Scan for the cell matching the given text and deliver its (x, y) coordinate at center. 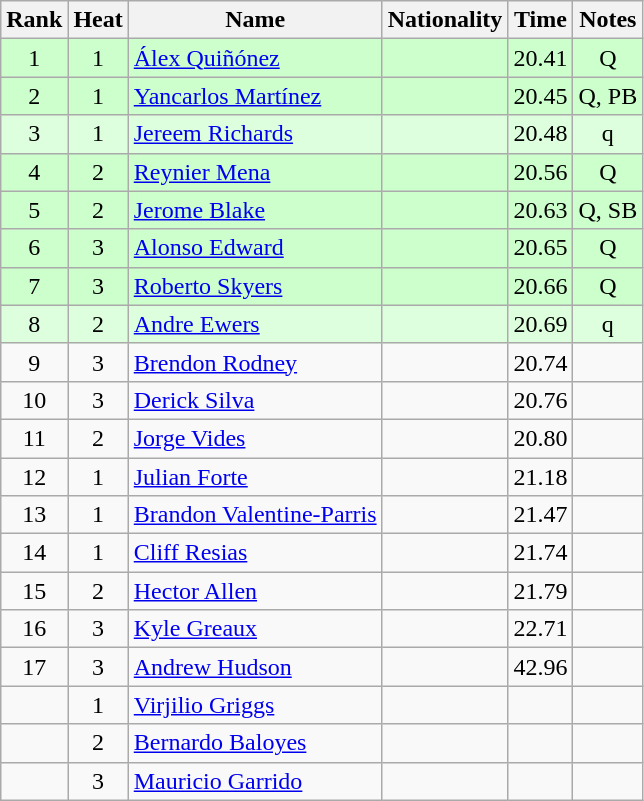
Time (540, 20)
9 (34, 362)
Álex Quiñónez (255, 58)
Bernardo Baloyes (255, 743)
20.56 (540, 172)
Jereem Richards (255, 134)
13 (34, 515)
17 (34, 667)
8 (34, 324)
Julian Forte (255, 477)
Reynier Mena (255, 172)
Derick Silva (255, 400)
20.65 (540, 248)
Brandon Valentine-Parris (255, 515)
Rank (34, 20)
Kyle Greaux (255, 629)
42.96 (540, 667)
Yancarlos Martínez (255, 96)
20.45 (540, 96)
20.76 (540, 400)
20.48 (540, 134)
7 (34, 286)
Q, SB (608, 210)
Andre Ewers (255, 324)
Brendon Rodney (255, 362)
Jorge Vides (255, 438)
Heat (98, 20)
20.74 (540, 362)
20.66 (540, 286)
20.63 (540, 210)
Notes (608, 20)
21.47 (540, 515)
Name (255, 20)
Mauricio Garrido (255, 781)
14 (34, 553)
22.71 (540, 629)
12 (34, 477)
Q, PB (608, 96)
20.69 (540, 324)
Alonso Edward (255, 248)
21.74 (540, 553)
Cliff Resias (255, 553)
21.18 (540, 477)
11 (34, 438)
16 (34, 629)
6 (34, 248)
5 (34, 210)
20.80 (540, 438)
Andrew Hudson (255, 667)
10 (34, 400)
Hector Allen (255, 591)
20.41 (540, 58)
Nationality (445, 20)
Jerome Blake (255, 210)
Roberto Skyers (255, 286)
4 (34, 172)
21.79 (540, 591)
Virjilio Griggs (255, 705)
15 (34, 591)
